Return [X, Y] of the center of cell containing provided text 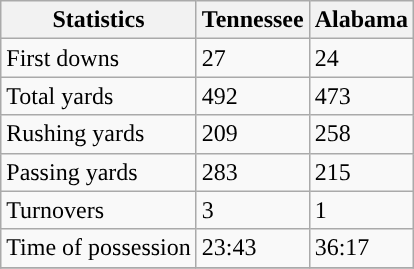
Passing yards [99, 172]
27 [252, 58]
36:17 [361, 248]
First downs [99, 58]
215 [361, 172]
Time of possession [99, 248]
Statistics [99, 20]
Tennessee [252, 20]
492 [252, 96]
Rushing yards [99, 134]
283 [252, 172]
Total yards [99, 96]
23:43 [252, 248]
473 [361, 96]
Alabama [361, 20]
258 [361, 134]
209 [252, 134]
1 [361, 210]
24 [361, 58]
Turnovers [99, 210]
3 [252, 210]
